Determine the (x, y) coordinate at the center of the cell enclosing the given text.  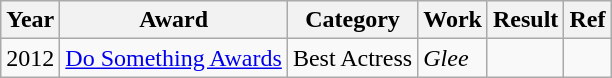
Award (174, 20)
Result (525, 20)
Year (30, 20)
Ref (588, 20)
Category (352, 20)
Do Something Awards (174, 58)
Work (453, 20)
Glee (453, 58)
Best Actress (352, 58)
2012 (30, 58)
